Extract the [x, y] coordinate from the center of the cell holding the provided text.  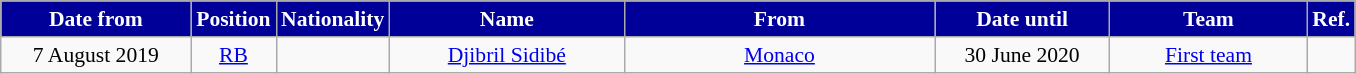
Nationality [332, 19]
Team [1209, 19]
Position [234, 19]
Name [506, 19]
Ref. [1331, 19]
Djibril Sidibé [506, 55]
First team [1209, 55]
Monaco [779, 55]
From [779, 19]
RB [234, 55]
30 June 2020 [1022, 55]
Date until [1022, 19]
Date from [96, 19]
7 August 2019 [96, 55]
